Identify which cell holds the provided text, then report its (x, y) central coordinate. 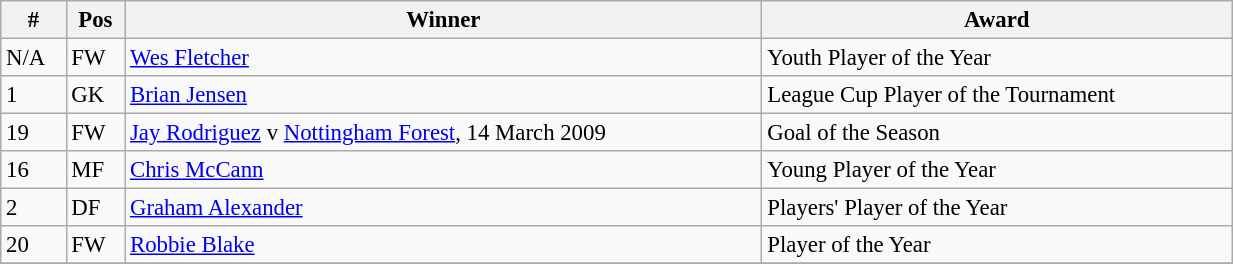
Player of the Year (997, 245)
MF (96, 170)
Wes Fletcher (444, 58)
Pos (96, 20)
Players' Player of the Year (997, 208)
1 (34, 95)
Graham Alexander (444, 208)
Youth Player of the Year (997, 58)
Jay Rodriguez v Nottingham Forest, 14 March 2009 (444, 133)
19 (34, 133)
DF (96, 208)
Young Player of the Year (997, 170)
16 (34, 170)
2 (34, 208)
# (34, 20)
Brian Jensen (444, 95)
League Cup Player of the Tournament (997, 95)
20 (34, 245)
Winner (444, 20)
Goal of the Season (997, 133)
GK (96, 95)
N/A (34, 58)
Robbie Blake (444, 245)
Chris McCann (444, 170)
Award (997, 20)
